Scan for the cell matching the given text and deliver its (X, Y) coordinate at center. 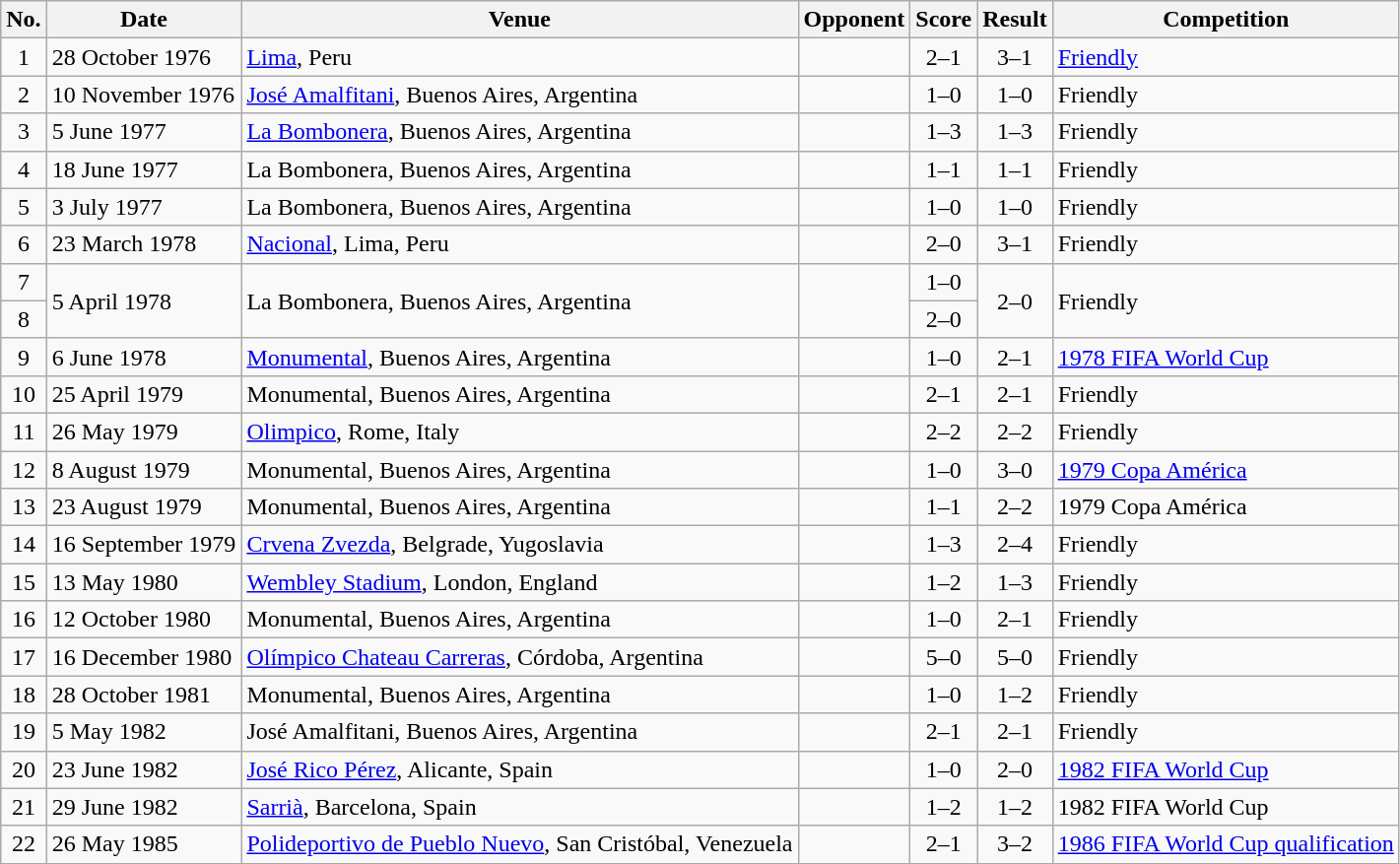
5 (24, 207)
Result (1015, 20)
Score (944, 20)
17 (24, 657)
7 (24, 282)
Nacional, Lima, Peru (520, 244)
1978 FIFA World Cup (1226, 357)
10 November 1976 (144, 95)
16 (24, 620)
José Rico Pérez, Alicante, Spain (520, 769)
11 (24, 432)
3–0 (1015, 470)
9 (24, 357)
6 (24, 244)
28 October 1976 (144, 57)
23 June 1982 (144, 769)
20 (24, 769)
26 May 1985 (144, 844)
14 (24, 545)
26 May 1979 (144, 432)
Crvena Zvezda, Belgrade, Yugoslavia (520, 545)
Competition (1226, 20)
25 April 1979 (144, 394)
22 (24, 844)
13 (24, 507)
6 June 1978 (144, 357)
Opponent (854, 20)
Date (144, 20)
4 (24, 169)
5 April 1978 (144, 300)
No. (24, 20)
21 (24, 807)
18 June 1977 (144, 169)
8 (24, 319)
1 (24, 57)
15 (24, 582)
8 August 1979 (144, 470)
10 (24, 394)
3 July 1977 (144, 207)
12 October 1980 (144, 620)
16 December 1980 (144, 657)
2–4 (1015, 545)
29 June 1982 (144, 807)
16 September 1979 (144, 545)
Wembley Stadium, London, England (520, 582)
28 October 1981 (144, 695)
2 (24, 95)
Venue (520, 20)
1986 FIFA World Cup qualification (1226, 844)
Polideportivo de Pueblo Nuevo, San Cristóbal, Venezuela (520, 844)
23 March 1978 (144, 244)
23 August 1979 (144, 507)
5 June 1977 (144, 132)
Olimpico, Rome, Italy (520, 432)
18 (24, 695)
Lima, Peru (520, 57)
3–2 (1015, 844)
19 (24, 732)
12 (24, 470)
13 May 1980 (144, 582)
5 May 1982 (144, 732)
Sarrià, Barcelona, Spain (520, 807)
3 (24, 132)
Olímpico Chateau Carreras, Córdoba, Argentina (520, 657)
